Output the (x, y) coordinate of the center of the cell containing the given text.  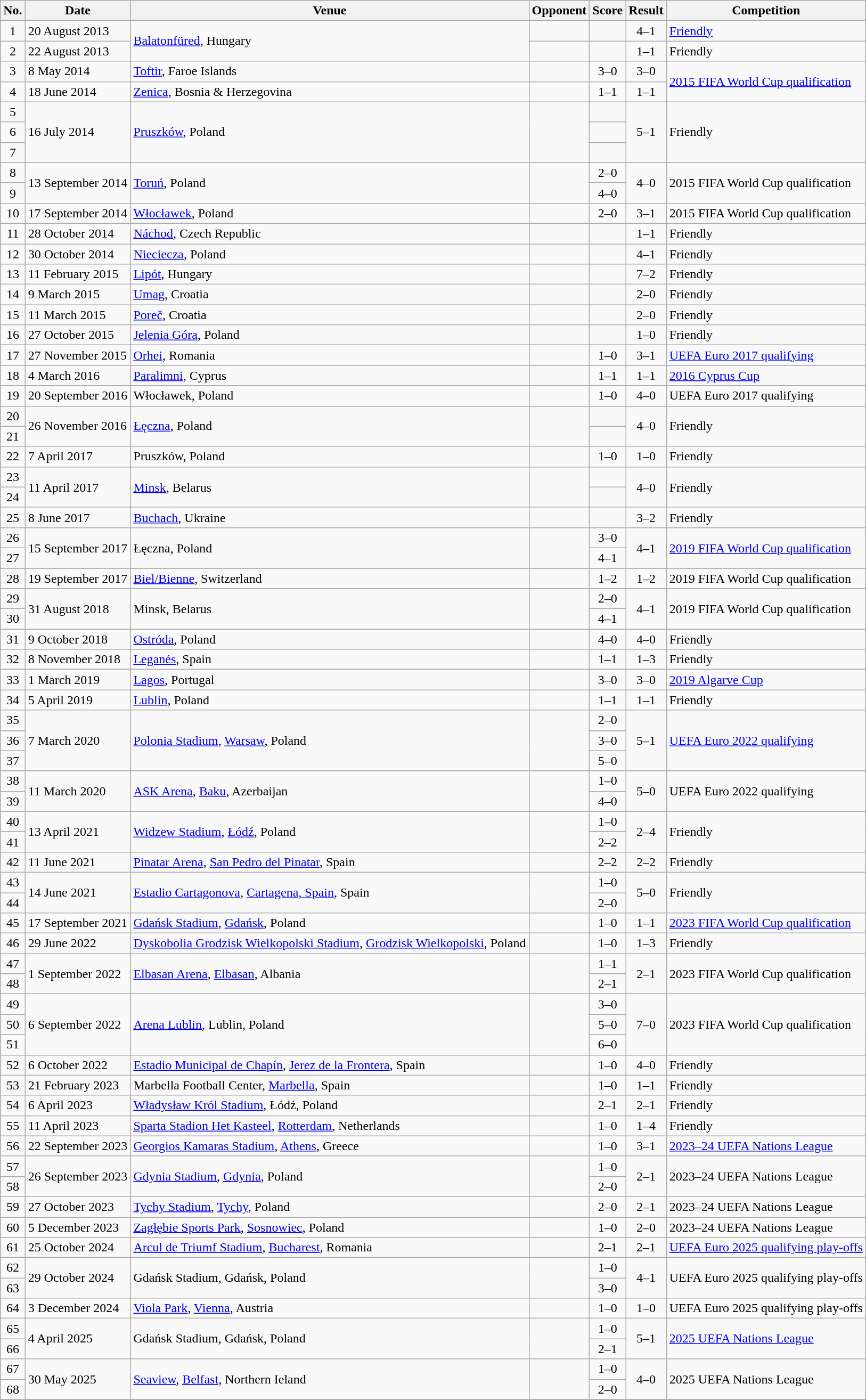
17 (13, 355)
27 October 2023 (78, 1207)
No. (13, 11)
Tychy Stadium, Tychy, Poland (330, 1207)
26 September 2023 (78, 1176)
Venue (330, 11)
13 April 2021 (78, 832)
60 (13, 1227)
41 (13, 842)
26 November 2016 (78, 426)
48 (13, 984)
Poreč, Croatia (330, 315)
Pinatar Arena, San Pedro del Pinatar, Spain (330, 862)
14 (13, 295)
11 February 2015 (78, 274)
13 (13, 274)
63 (13, 1288)
Paralimni, Cyprus (330, 376)
Zenica, Bosnia & Herzegovina (330, 92)
8 May 2014 (78, 71)
37 (13, 761)
9 March 2015 (78, 295)
21 February 2023 (78, 1085)
11 (13, 233)
4 (13, 92)
5 (13, 112)
Leganés, Spain (330, 660)
68 (13, 1389)
Lublin, Poland (330, 700)
Score (608, 11)
7 March 2020 (78, 740)
2 (13, 51)
11 March 2015 (78, 315)
6 (13, 132)
Marbella Football Center, Marbella, Spain (330, 1085)
Estadio Cartagonova, Cartagena, Spain, Spain (330, 892)
13 September 2014 (78, 183)
7 April 2017 (78, 457)
65 (13, 1329)
11 June 2021 (78, 862)
30 (13, 619)
52 (13, 1065)
Nieciecza, Poland (330, 254)
7 (13, 152)
Toftir, Faroe Islands (330, 71)
4 March 2016 (78, 376)
26 (13, 538)
31 August 2018 (78, 609)
ASK Arena, Baku, Azerbaijan (330, 791)
Seaview, Belfast, Northern Ieland (330, 1379)
27 (13, 558)
Ostróda, Poland (330, 639)
27 November 2015 (78, 355)
Władysław Król Stadium, Łódź, Poland (330, 1105)
Estadio Municipal de Chapín, Jerez de la Frontera, Spain (330, 1065)
15 September 2017 (78, 548)
31 (13, 639)
61 (13, 1248)
34 (13, 700)
62 (13, 1268)
Result (646, 11)
3 December 2024 (78, 1308)
29 October 2024 (78, 1278)
17 September 2014 (78, 213)
22 August 2013 (78, 51)
45 (13, 923)
Gdynia Stadium, Gdynia, Poland (330, 1176)
Umag, Croatia (330, 295)
64 (13, 1308)
8 June 2017 (78, 517)
Orhei, Romania (330, 355)
30 October 2014 (78, 254)
Lipót, Hungary (330, 274)
33 (13, 680)
20 August 2013 (78, 31)
29 (13, 599)
56 (13, 1146)
49 (13, 1004)
18 (13, 376)
17 September 2021 (78, 923)
1 March 2019 (78, 680)
29 June 2022 (78, 943)
9 October 2018 (78, 639)
36 (13, 740)
8 November 2018 (78, 660)
Dyskobolia Grodzisk Wielkopolski Stadium, Grodzisk Wielkopolski, Poland (330, 943)
53 (13, 1085)
12 (13, 254)
59 (13, 1207)
Widzew Stadium, Łódź, Poland (330, 832)
30 May 2025 (78, 1379)
39 (13, 801)
10 (13, 213)
35 (13, 720)
54 (13, 1105)
6–0 (608, 1045)
43 (13, 882)
5 April 2019 (78, 700)
19 September 2017 (78, 578)
9 (13, 193)
20 September 2016 (78, 396)
Biel/Bienne, Switzerland (330, 578)
2–4 (646, 832)
50 (13, 1024)
1–4 (646, 1126)
Arcul de Triumf Stadium, Bucharest, Romania (330, 1248)
27 October 2015 (78, 335)
6 October 2022 (78, 1065)
Zagłębie Sports Park, Sosnowiec, Poland (330, 1227)
8 (13, 173)
1 September 2022 (78, 974)
Date (78, 11)
Sparta Stadion Het Kasteel, Rotterdam, Netherlands (330, 1126)
Viola Park, Vienna, Austria (330, 1308)
11 March 2020 (78, 791)
67 (13, 1369)
18 June 2014 (78, 92)
Opponent (559, 11)
20 (13, 416)
5 December 2023 (78, 1227)
Náchod, Czech Republic (330, 233)
46 (13, 943)
24 (13, 497)
51 (13, 1045)
Polonia Stadium, Warsaw, Poland (330, 740)
2019 Algarve Cup (766, 680)
Balatonfüred, Hungary (330, 41)
14 June 2021 (78, 892)
7–0 (646, 1024)
55 (13, 1126)
38 (13, 781)
23 (13, 477)
25 October 2024 (78, 1248)
Jelenia Góra, Poland (330, 335)
Elbasan Arena, Elbasan, Albania (330, 974)
21 (13, 436)
11 April 2017 (78, 487)
42 (13, 862)
22 September 2023 (78, 1146)
28 (13, 578)
7–2 (646, 274)
Competition (766, 11)
6 April 2023 (78, 1105)
58 (13, 1186)
4 April 2025 (78, 1339)
2016 Cyprus Cup (766, 376)
15 (13, 315)
66 (13, 1349)
47 (13, 964)
1 (13, 31)
57 (13, 1166)
32 (13, 660)
40 (13, 821)
25 (13, 517)
Georgios Kamaras Stadium, Athens, Greece (330, 1146)
22 (13, 457)
Toruń, Poland (330, 183)
3–2 (646, 517)
44 (13, 903)
Lagos, Portugal (330, 680)
11 April 2023 (78, 1126)
19 (13, 396)
Arena Lublin, Lublin, Poland (330, 1024)
16 (13, 335)
28 October 2014 (78, 233)
3 (13, 71)
Buchach, Ukraine (330, 517)
16 July 2014 (78, 132)
6 September 2022 (78, 1024)
